Search for the cell housing the specified text and yield its (x, y) center coordinate. 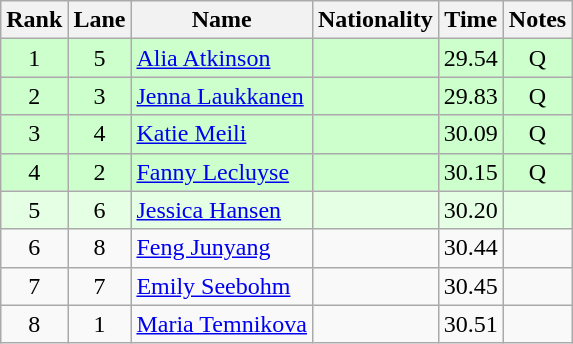
30.44 (470, 248)
Lane (100, 20)
Time (470, 20)
Jessica Hansen (222, 210)
30.51 (470, 324)
29.83 (470, 96)
Alia Atkinson (222, 58)
Fanny Lecluyse (222, 172)
Name (222, 20)
30.15 (470, 172)
Jenna Laukkanen (222, 96)
30.09 (470, 134)
30.20 (470, 210)
Notes (537, 20)
30.45 (470, 286)
Rank (34, 20)
29.54 (470, 58)
Maria Temnikova (222, 324)
Feng Junyang (222, 248)
Nationality (375, 20)
Katie Meili (222, 134)
Emily Seebohm (222, 286)
